Scan for the cell matching the given text and deliver its [x, y] coordinate at center. 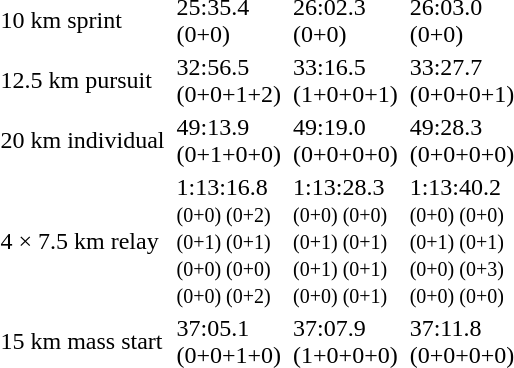
1:13:28.3(0+0) (0+0)(0+1) (0+1)(0+1) (0+1)(0+0) (0+1) [346, 241]
1:13:16.8(0+0) (0+2)(0+1) (0+1)(0+0) (0+0)(0+0) (0+2) [229, 241]
32:56.5(0+0+1+2) [229, 80]
33:16.5(1+0+0+1) [346, 80]
49:19.0(0+0+0+0) [346, 140]
49:13.9(0+1+0+0) [229, 140]
